Return (X, Y) of the center of cell containing provided text 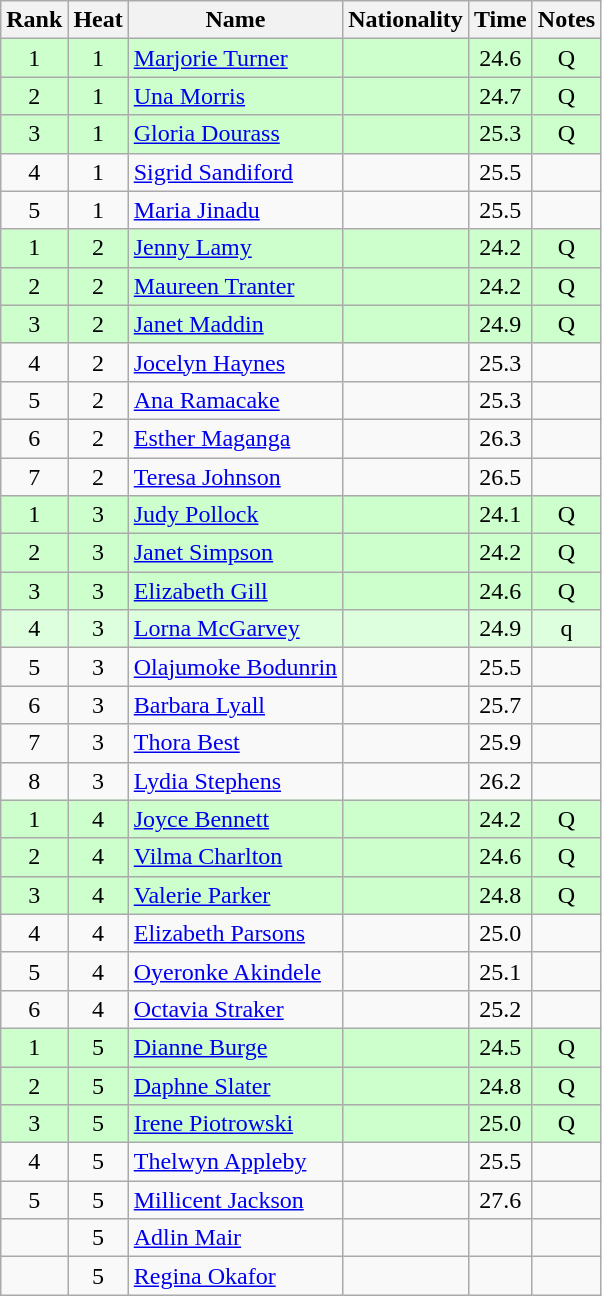
Time (500, 20)
Sigrid Sandiford (235, 172)
Thelwyn Appleby (235, 1162)
24.7 (500, 96)
Judy Pollock (235, 515)
Irene Piotrowski (235, 1124)
Notes (566, 20)
Name (235, 20)
Esther Maganga (235, 438)
26.3 (500, 438)
25.7 (500, 705)
24.1 (500, 515)
Jenny Lamy (235, 248)
Thora Best (235, 743)
Heat (98, 20)
Ana Ramacake (235, 400)
25.2 (500, 1009)
Janet Maddin (235, 324)
Vilma Charlton (235, 857)
25.9 (500, 743)
Jocelyn Haynes (235, 362)
Nationality (406, 20)
26.2 (500, 781)
Regina Okafor (235, 1276)
q (566, 629)
Daphne Slater (235, 1085)
Valerie Parker (235, 895)
27.6 (500, 1200)
Una Morris (235, 96)
Maureen Tranter (235, 286)
8 (34, 781)
Gloria Dourass (235, 134)
24.5 (500, 1047)
Adlin Mair (235, 1238)
Olajumoke Bodunrin (235, 667)
Rank (34, 20)
26.5 (500, 477)
Dianne Burge (235, 1047)
Joyce Bennett (235, 819)
25.1 (500, 971)
Octavia Straker (235, 1009)
Teresa Johnson (235, 477)
Elizabeth Parsons (235, 933)
Maria Jinadu (235, 210)
Lydia Stephens (235, 781)
Janet Simpson (235, 553)
Lorna McGarvey (235, 629)
Barbara Lyall (235, 705)
Elizabeth Gill (235, 591)
Oyeronke Akindele (235, 971)
Millicent Jackson (235, 1200)
Marjorie Turner (235, 58)
